Provide the [X, Y] coordinate of the cell's center where the given text is located.  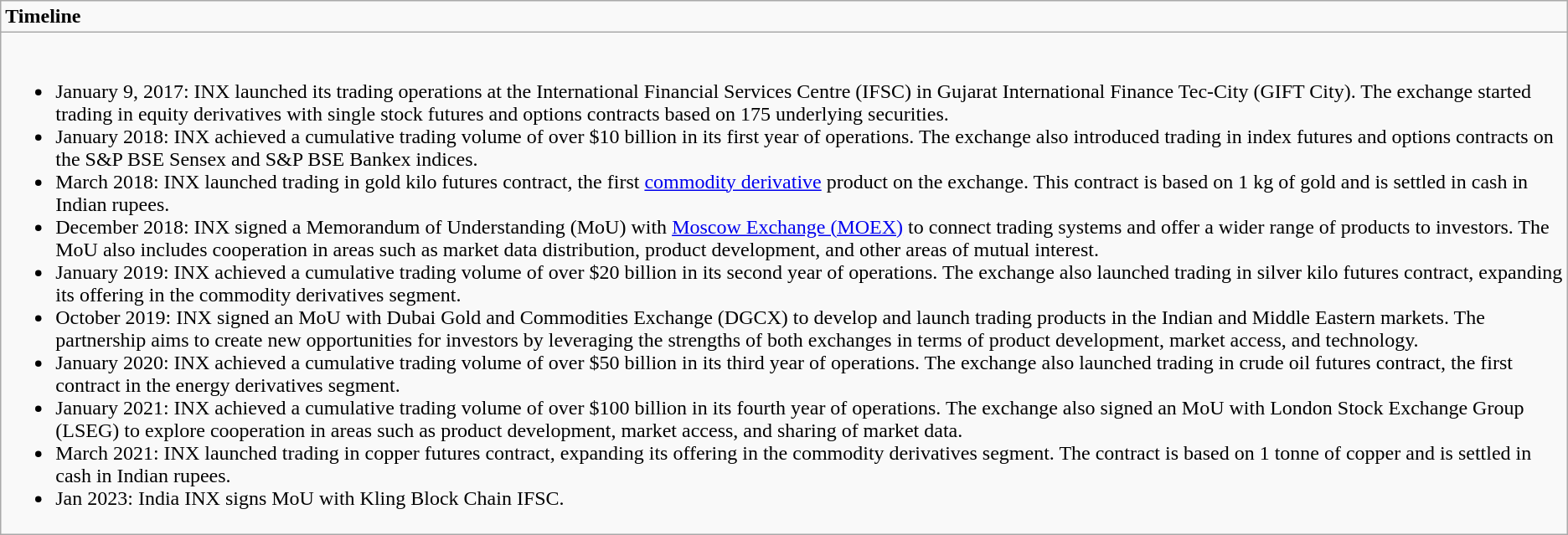
Timeline [784, 17]
